Provide the (X, Y) coordinate of the cell's center where the given text is located.  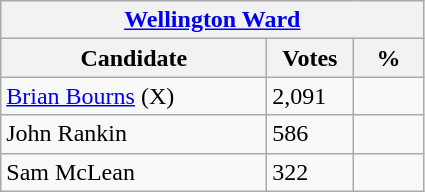
586 (310, 134)
Candidate (134, 58)
2,091 (310, 96)
Wellington Ward (212, 20)
Sam McLean (134, 172)
322 (310, 172)
Votes (310, 58)
% (388, 58)
Brian Bourns (X) (134, 96)
John Rankin (134, 134)
